Return the [x, y] coordinate for the center point of the cell that contains the specified text.  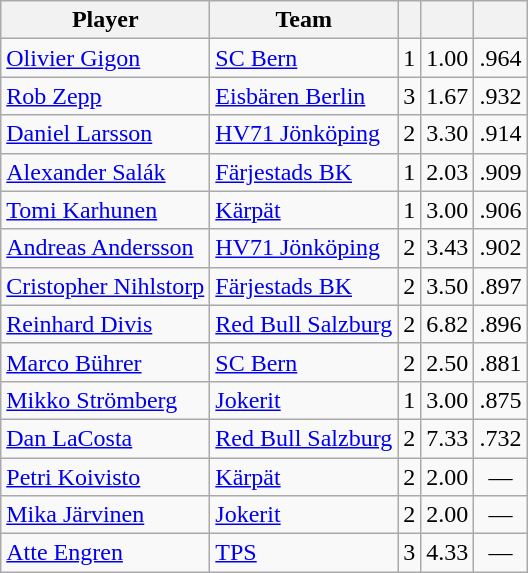
Rob Zepp [106, 96]
Mika Järvinen [106, 515]
.909 [500, 172]
TPS [304, 553]
Daniel Larsson [106, 134]
3.43 [448, 248]
3.30 [448, 134]
.896 [500, 324]
.732 [500, 438]
6.82 [448, 324]
Team [304, 20]
Atte Engren [106, 553]
Alexander Salák [106, 172]
Dan LaCosta [106, 438]
.897 [500, 286]
Tomi Karhunen [106, 210]
Petri Koivisto [106, 477]
1.67 [448, 96]
Cristopher Nihlstorp [106, 286]
Marco Bührer [106, 362]
Mikko Strömberg [106, 400]
Player [106, 20]
.964 [500, 58]
7.33 [448, 438]
Reinhard Divis [106, 324]
.932 [500, 96]
.902 [500, 248]
2.50 [448, 362]
1.00 [448, 58]
Andreas Andersson [106, 248]
3.50 [448, 286]
Olivier Gigon [106, 58]
.875 [500, 400]
Eisbären Berlin [304, 96]
.914 [500, 134]
4.33 [448, 553]
.906 [500, 210]
2.03 [448, 172]
.881 [500, 362]
